Determine the [x, y] coordinate at the center of the cell enclosing the given text.  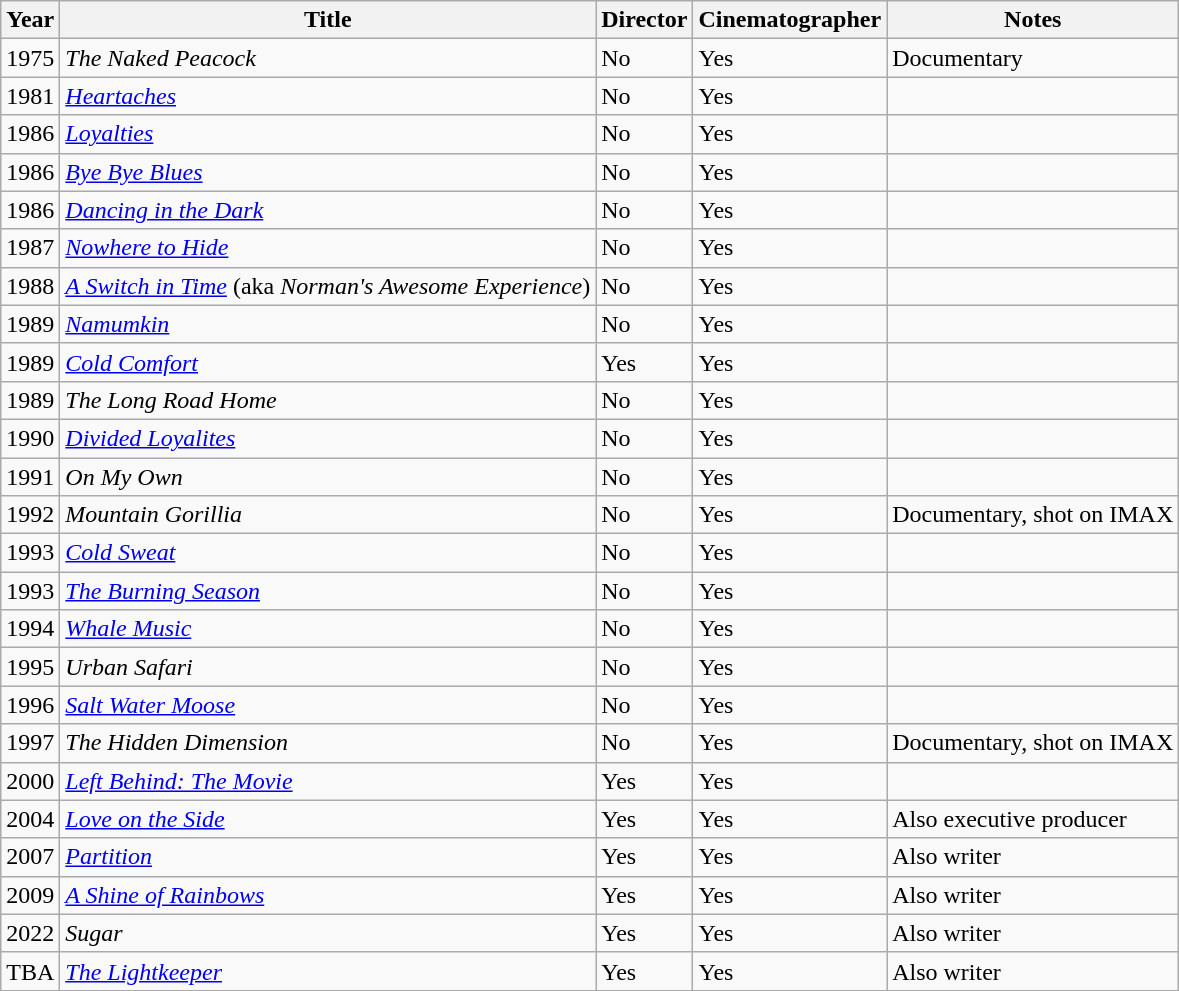
Sugar [328, 933]
Nowhere to Hide [328, 248]
Urban Safari [328, 667]
Love on the Side [328, 819]
1997 [30, 743]
Also executive producer [1033, 819]
1992 [30, 515]
Year [30, 20]
1996 [30, 705]
The Lightkeeper [328, 971]
1981 [30, 96]
The Naked Peacock [328, 58]
Cinematographer [790, 20]
2009 [30, 895]
2007 [30, 857]
A Shine of Rainbows [328, 895]
Mountain Gorillia [328, 515]
2004 [30, 819]
1987 [30, 248]
Director [644, 20]
Whale Music [328, 629]
1990 [30, 438]
Namumkin [328, 324]
2000 [30, 781]
1995 [30, 667]
Heartaches [328, 96]
The Long Road Home [328, 400]
Loyalties [328, 134]
Salt Water Moose [328, 705]
The Hidden Dimension [328, 743]
Documentary [1033, 58]
Dancing in the Dark [328, 210]
Bye Bye Blues [328, 172]
Notes [1033, 20]
Partition [328, 857]
1988 [30, 286]
1994 [30, 629]
A Switch in Time (aka Norman's Awesome Experience) [328, 286]
On My Own [328, 477]
Left Behind: The Movie [328, 781]
The Burning Season [328, 591]
Divided Loyalites [328, 438]
Cold Comfort [328, 362]
2022 [30, 933]
Title [328, 20]
TBA [30, 971]
1975 [30, 58]
1991 [30, 477]
Cold Sweat [328, 553]
